Detect which cell encompasses the target text, then output its (X, Y) center coordinate. 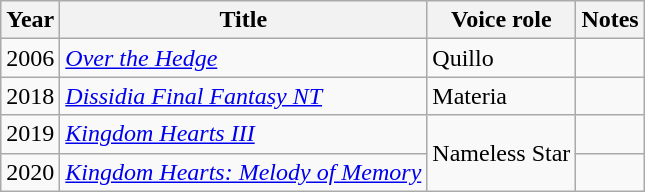
Over the Hedge (244, 58)
Dissidia Final Fantasy NT (244, 96)
Notes (610, 20)
Materia (502, 96)
Kingdom Hearts III (244, 134)
Year (30, 20)
Kingdom Hearts: Melody of Memory (244, 172)
2019 (30, 134)
2018 (30, 96)
Nameless Star (502, 153)
2020 (30, 172)
Quillo (502, 58)
Voice role (502, 20)
Title (244, 20)
2006 (30, 58)
